Return (X, Y) of the center of cell containing provided text 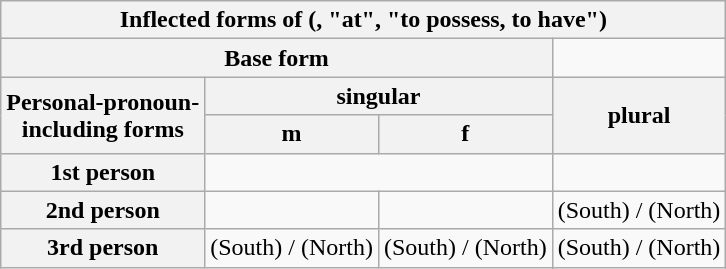
m (292, 134)
plural (639, 115)
1st person (103, 172)
2nd person (103, 210)
Personal-pronoun-including forms (103, 115)
singular (378, 96)
Inflected forms of (, "at", "to possess, to have") (364, 20)
3rd person (103, 248)
f (465, 134)
Base form (276, 58)
